Return the (x, y) coordinate for the center point of the cell that contains the specified text.  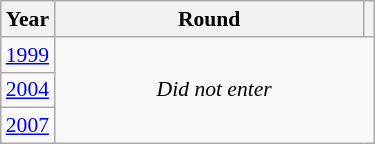
Did not enter (214, 90)
1999 (28, 55)
Year (28, 19)
Round (209, 19)
2007 (28, 126)
2004 (28, 90)
